Return the [x, y] coordinate for the center point of the cell that contains the specified text.  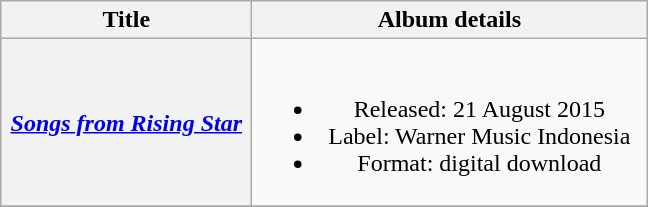
Title [126, 20]
Songs from Rising Star [126, 122]
Released: 21 August 2015Label: Warner Music IndonesiaFormat: digital download [450, 122]
Album details [450, 20]
